Output the (x, y) coordinate of the center of the cell containing the given text.  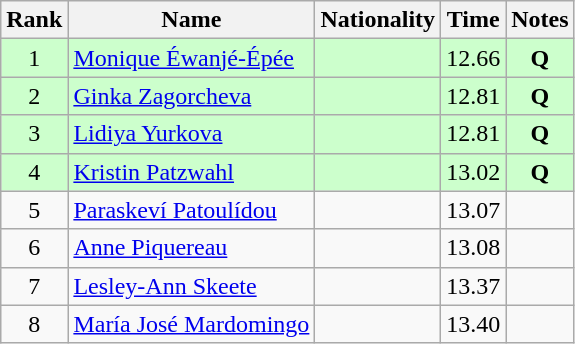
Ginka Zagorcheva (192, 96)
12.66 (474, 58)
Paraskeví Patoulídou (192, 210)
2 (34, 96)
1 (34, 58)
Notes (540, 20)
6 (34, 248)
8 (34, 324)
María José Mardomingo (192, 324)
Anne Piquereau (192, 248)
Rank (34, 20)
5 (34, 210)
Lidiya Yurkova (192, 134)
Lesley-Ann Skeete (192, 286)
13.02 (474, 172)
13.37 (474, 286)
Monique Éwanjé-Épée (192, 58)
Kristin Patzwahl (192, 172)
13.08 (474, 248)
Time (474, 20)
Name (192, 20)
13.40 (474, 324)
3 (34, 134)
13.07 (474, 210)
7 (34, 286)
4 (34, 172)
Nationality (378, 20)
